Pinpoint the cell where the given text exists, returning its (X, Y) midpoint coordinate. 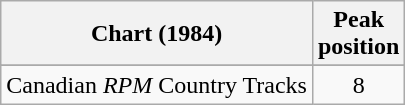
8 (358, 85)
Peakposition (358, 34)
Chart (1984) (157, 34)
Canadian RPM Country Tracks (157, 85)
